Detect which cell encompasses the target text, then output its (X, Y) center coordinate. 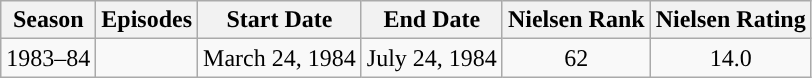
End Date (432, 20)
Episodes (147, 20)
July 24, 1984 (432, 58)
62 (576, 58)
14.0 (730, 58)
Start Date (280, 20)
Season (48, 20)
1983–84 (48, 58)
Nielsen Rating (730, 20)
March 24, 1984 (280, 58)
Nielsen Rank (576, 20)
